Scan for the cell matching the given text and deliver its (X, Y) coordinate at center. 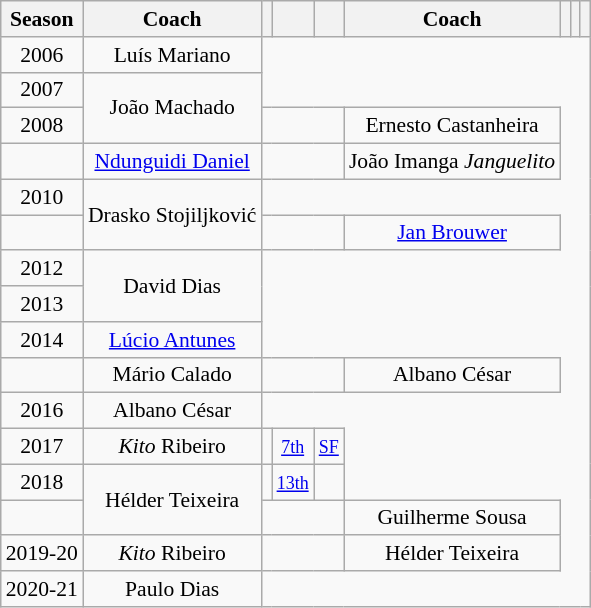
2020-21 (42, 589)
Paulo Dias (172, 589)
Drasko Stojiljković (172, 214)
Ernesto Castanheira (452, 126)
2010 (42, 197)
2016 (42, 411)
Mário Calado (172, 375)
2014 (42, 340)
7th (293, 447)
Ndunguidi Daniel (172, 162)
2006 (42, 55)
2007 (42, 90)
2008 (42, 126)
Guilherme Sousa (452, 518)
Jan Brouwer (452, 233)
2013 (42, 304)
João Imanga Janguelito (452, 162)
SF (329, 447)
Lúcio Antunes (172, 340)
2012 (42, 269)
2018 (42, 482)
13th (293, 482)
Season (42, 19)
2019-20 (42, 554)
João Machado (172, 108)
Luís Mariano (172, 55)
David Dias (172, 286)
2017 (42, 447)
